Return the (x, y) coordinate for the center point of the cell that contains the specified text.  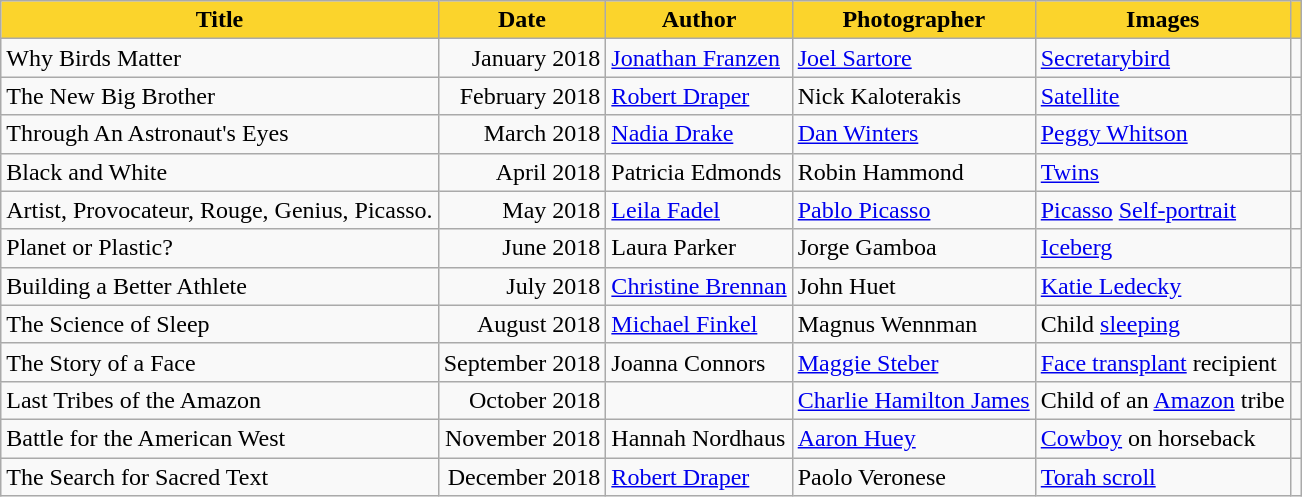
The New Big Brother (220, 96)
March 2018 (522, 134)
February 2018 (522, 96)
Magnus Wennman (914, 324)
Date (522, 20)
The Search for Sacred Text (220, 477)
April 2018 (522, 172)
Jonathan Franzen (699, 58)
Black and White (220, 172)
July 2018 (522, 286)
June 2018 (522, 248)
Secretarybird (1162, 58)
Images (1162, 20)
Michael Finkel (699, 324)
Katie Ledecky (1162, 286)
Patricia Edmonds (699, 172)
Building a Better Athlete (220, 286)
Why Birds Matter (220, 58)
Christine Brennan (699, 286)
Jorge Gamboa (914, 248)
Robin Hammond (914, 172)
January 2018 (522, 58)
Artist, Provocateur, Rouge, Genius, Picasso. (220, 210)
Joanna Connors (699, 362)
Pablo Picasso (914, 210)
Author (699, 20)
Aaron Huey (914, 438)
Child sleeping (1162, 324)
Peggy Whitson (1162, 134)
Nadia Drake (699, 134)
John Huet (914, 286)
Iceberg (1162, 248)
Laura Parker (699, 248)
Torah scroll (1162, 477)
October 2018 (522, 400)
Maggie Steber (914, 362)
Child of an Amazon tribe (1162, 400)
Picasso Self-portrait (1162, 210)
Title (220, 20)
Twins (1162, 172)
Battle for the American West (220, 438)
Last Tribes of the Amazon (220, 400)
Photographer (914, 20)
November 2018 (522, 438)
Nick Kaloterakis (914, 96)
Cowboy on horseback (1162, 438)
The Story of a Face (220, 362)
August 2018 (522, 324)
Paolo Veronese (914, 477)
The Science of Sleep (220, 324)
Hannah Nordhaus (699, 438)
Face transplant recipient (1162, 362)
May 2018 (522, 210)
Charlie Hamilton James (914, 400)
Dan Winters (914, 134)
September 2018 (522, 362)
Satellite (1162, 96)
December 2018 (522, 477)
Leila Fadel (699, 210)
Joel Sartore (914, 58)
Planet or Plastic? (220, 248)
Through An Astronaut's Eyes (220, 134)
